Find where the given text appears and provide that cell's center as [X, Y] coordinate. 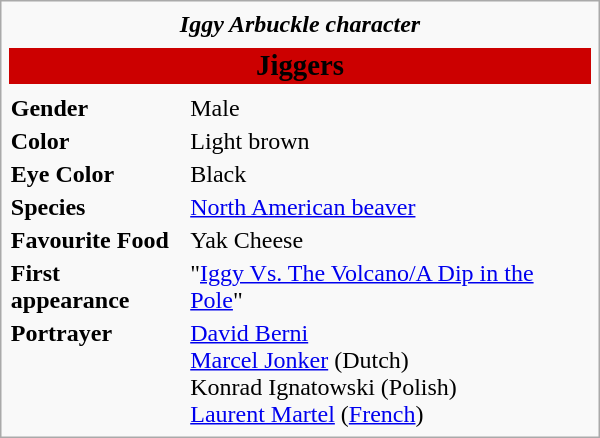
Yak Cheese [390, 240]
Portrayer [97, 374]
Black [390, 174]
Jiggers [300, 66]
Color [97, 141]
David BerniMarcel Jonker (Dutch)Konrad Ignatowski (Polish) Laurent Martel (French) [390, 374]
Light brown [390, 141]
First appearance [97, 286]
Eye Color [97, 174]
Favourite Food [97, 240]
"Iggy Vs. The Volcano/A Dip in the Pole" [390, 286]
Gender [97, 108]
Male [390, 108]
Species [97, 207]
Iggy Arbuckle character [300, 24]
North American beaver [390, 207]
